Output the (x, y) coordinate of the center of the cell containing the given text.  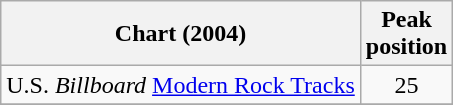
25 (406, 85)
Peakposition (406, 34)
Chart (2004) (181, 34)
U.S. Billboard Modern Rock Tracks (181, 85)
